Find where the given text appears and provide that cell's center as (x, y) coordinate. 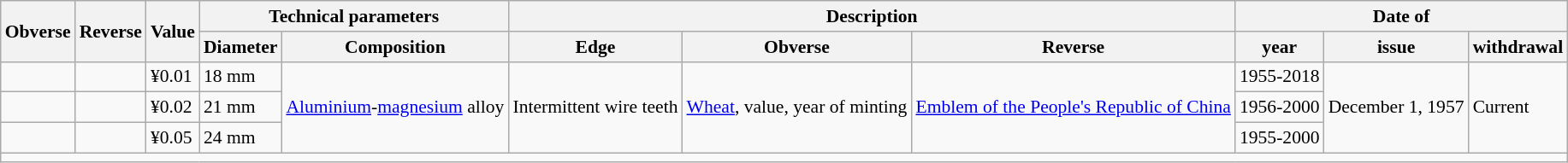
18 mm (240, 77)
Intermittent wire teeth (595, 108)
Description (872, 16)
1955-2000 (1280, 138)
Edge (595, 47)
Aluminium-magnesium alloy (395, 108)
¥0.02 (173, 108)
¥0.05 (173, 138)
Wheat, value, year of minting (797, 108)
Composition (395, 47)
withdrawal (1518, 47)
Date of (1401, 16)
year (1280, 47)
Technical parameters (354, 16)
issue (1396, 47)
24 mm (240, 138)
21 mm (240, 108)
1956-2000 (1280, 108)
1955-2018 (1280, 77)
¥0.01 (173, 77)
Emblem of the People's Republic of China (1073, 108)
Diameter (240, 47)
Value (173, 31)
December 1, 1957 (1396, 108)
Current (1518, 108)
